Capture the cell that displays the provided text and extract its (x, y) central coordinate. 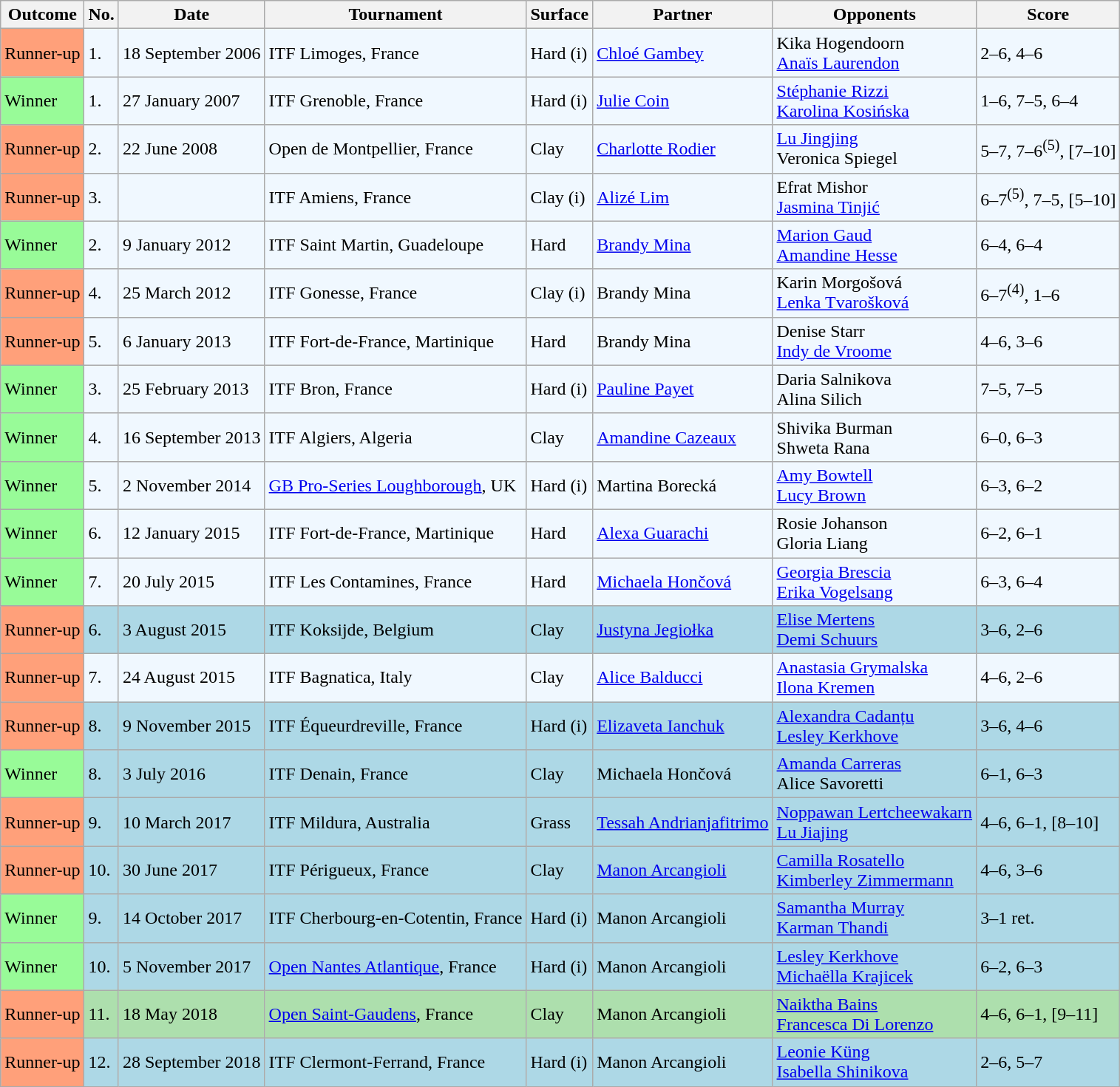
ITF Équeurdreville, France (396, 726)
12 January 2015 (191, 534)
3–6, 4–6 (1048, 726)
ITF Koksijde, Belgium (396, 630)
3–1 ret. (1048, 918)
Kika Hogendoorn Anaïs Laurendon (875, 53)
Score (1048, 15)
25 February 2013 (191, 389)
Date (191, 15)
30 June 2017 (191, 870)
ITF Clermont-Ferrand, France (396, 1063)
3–6, 2–6 (1048, 630)
Denise Starr Indy de Vroome (875, 341)
6–4, 6–4 (1048, 245)
25 March 2012 (191, 293)
24 August 2015 (191, 678)
2 November 2014 (191, 485)
Tournament (396, 15)
ITF Limoges, France (396, 53)
5–7, 7–6(5), [7–10] (1048, 149)
Alexa Guarachi (683, 534)
Alice Balducci (683, 678)
14 October 2017 (191, 918)
ITF Saint Martin, Guadeloupe (396, 245)
Elizaveta Ianchuk (683, 726)
ITF Les Contamines, France (396, 581)
Chloé Gambey (683, 53)
Partner (683, 15)
7–5, 7–5 (1048, 389)
Outcome (43, 15)
Efrat Mishor Jasmina Tinjić (875, 197)
ITF Grenoble, France (396, 100)
ITF Bagnatica, Italy (396, 678)
Daria Salnikova Alina Silich (875, 389)
4–6, 6–1, [8–10] (1048, 822)
6–0, 6–3 (1048, 437)
Leonie Küng Isabella Shinikova (875, 1063)
Shivika Burman Shweta Rana (875, 437)
28 September 2018 (191, 1063)
GB Pro-Series Loughborough, UK (396, 485)
4–6, 6–1, [9–11] (1048, 1014)
ITF Cherbourg-en-Cotentin, France (396, 918)
Camilla Rosatello Kimberley Zimmermann (875, 870)
Rosie Johanson Gloria Liang (875, 534)
Lesley Kerkhove Michaëlla Krajicek (875, 967)
Stéphanie Rizzi Karolina Kosińska (875, 100)
6–7(5), 7–5, [5–10] (1048, 197)
6–2, 6–1 (1048, 534)
9 January 2012 (191, 245)
Grass (560, 822)
2–6, 5–7 (1048, 1063)
Amanda Carreras Alice Savoretti (875, 774)
ITF Mildura, Australia (396, 822)
Lu Jingjing Veronica Spiegel (875, 149)
10 March 2017 (191, 822)
6–3, 6–2 (1048, 485)
Karin Morgošová Lenka Tvarošková (875, 293)
5 November 2017 (191, 967)
Anastasia Grymalska Ilona Kremen (875, 678)
9 November 2015 (191, 726)
12. (101, 1063)
ITF Périgueux, France (396, 870)
ITF Denain, France (396, 774)
6 January 2013 (191, 341)
No. (101, 15)
Opponents (875, 15)
6–2, 6–3 (1048, 967)
Open de Montpellier, France (396, 149)
Martina Borecká (683, 485)
Alizé Lim (683, 197)
ITF Algiers, Algeria (396, 437)
27 January 2007 (191, 100)
1–6, 7–5, 6–4 (1048, 100)
20 July 2015 (191, 581)
Surface (560, 15)
6–3, 6–4 (1048, 581)
Open Saint-Gaudens, France (396, 1014)
Alexandra Cadanțu Lesley Kerkhove (875, 726)
Julie Coin (683, 100)
Tessah Andrianjafitrimo (683, 822)
Marion Gaud Amandine Hesse (875, 245)
Naiktha Bains Francesca Di Lorenzo (875, 1014)
22 June 2008 (191, 149)
Charlotte Rodier (683, 149)
6–1, 6–3 (1048, 774)
11. (101, 1014)
4–6, 2–6 (1048, 678)
3 July 2016 (191, 774)
Open Nantes Atlantique, France (396, 967)
2–6, 4–6 (1048, 53)
18 September 2006 (191, 53)
Amandine Cazeaux (683, 437)
Samantha Murray Karman Thandi (875, 918)
Noppawan Lertcheewakarn Lu Jiajing (875, 822)
ITF Amiens, France (396, 197)
6–7(4), 1–6 (1048, 293)
Amy Bowtell Lucy Brown (875, 485)
ITF Bron, France (396, 389)
16 September 2013 (191, 437)
Pauline Payet (683, 389)
ITF Gonesse, France (396, 293)
Elise Mertens Demi Schuurs (875, 630)
Georgia Brescia Erika Vogelsang (875, 581)
3 August 2015 (191, 630)
Justyna Jegiołka (683, 630)
18 May 2018 (191, 1014)
